Scan for the cell matching the given text and deliver its [X, Y] coordinate at center. 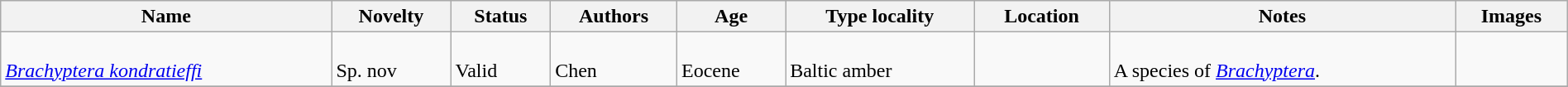
Novelty [391, 17]
Valid [501, 60]
Eocene [731, 60]
Sp. nov [391, 60]
Notes [1282, 17]
A species of Brachyptera. [1282, 60]
Status [501, 17]
Brachyptera kondratieffi [166, 60]
Age [731, 17]
Type locality [880, 17]
Location [1042, 17]
Baltic amber [880, 60]
Chen [614, 60]
Authors [614, 17]
Name [166, 17]
Images [1512, 17]
